Scan for the cell matching the given text and deliver its (X, Y) coordinate at center. 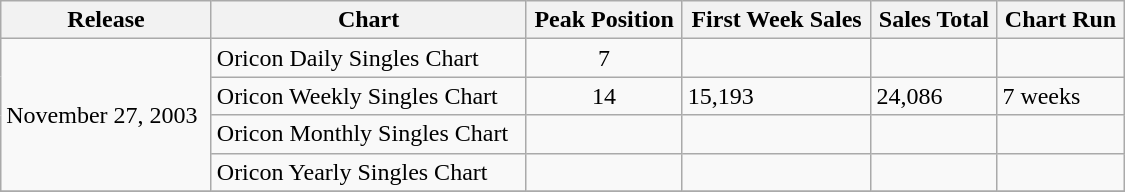
Oricon Monthly Singles Chart (368, 134)
First Week Sales (776, 20)
November 27, 2003 (106, 115)
15,193 (776, 96)
7 weeks (1060, 96)
Chart (368, 20)
Oricon Daily Singles Chart (368, 58)
24,086 (934, 96)
14 (604, 96)
Release (106, 20)
7 (604, 58)
Oricon Yearly Singles Chart (368, 172)
Sales Total (934, 20)
Peak Position (604, 20)
Chart Run (1060, 20)
Oricon Weekly Singles Chart (368, 96)
